Scan for the cell matching the given text and deliver its [x, y] coordinate at center. 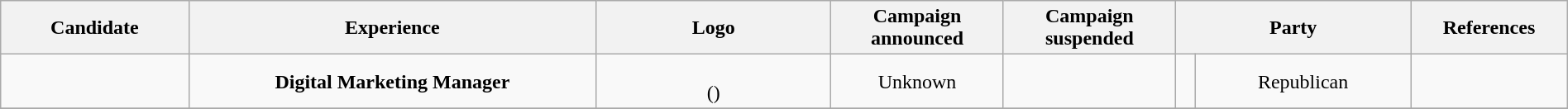
References [1489, 28]
Digital Marketing Manager [392, 81]
Candidate [94, 28]
Republican [1303, 81]
() [714, 81]
Unknown [917, 81]
Campaign announced [917, 28]
Party [1293, 28]
Logo [714, 28]
Campaign suspended [1089, 28]
Experience [392, 28]
